Return the [x, y] coordinate for the center point of the cell that contains the specified text.  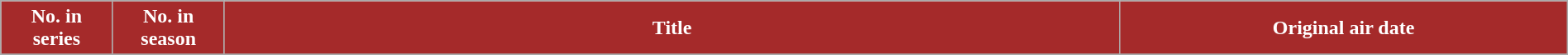
Title [672, 28]
No. inseries [56, 28]
Original air date [1343, 28]
No. inseason [169, 28]
